Capture the cell that displays the provided text and extract its [X, Y] central coordinate. 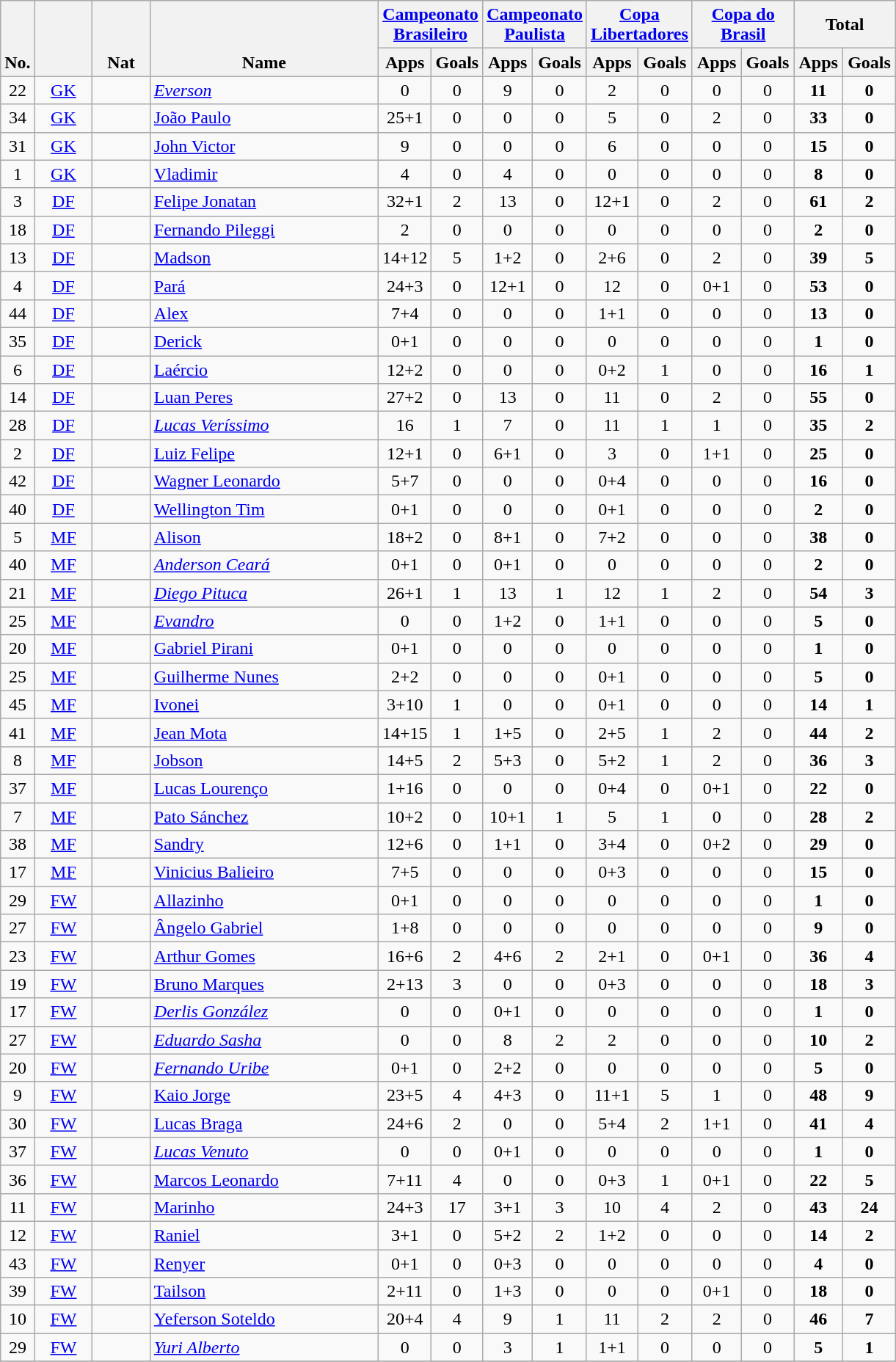
Bruno Marques [264, 984]
26+1 [405, 593]
12+2 [405, 369]
61 [819, 202]
Copa do Brasil [743, 25]
Marinho [264, 1207]
Gabriel Pirani [264, 649]
Marcos Leonardo [264, 1179]
14+15 [405, 732]
2+6 [612, 258]
Allazinho [264, 900]
Luan Peres [264, 398]
32+1 [405, 202]
25+1 [405, 118]
Felipe Jonatan [264, 202]
4+3 [508, 1096]
5+7 [405, 481]
3+10 [405, 704]
53 [819, 285]
Tailson [264, 1292]
2+11 [405, 1292]
Total [845, 25]
4+6 [508, 956]
7+2 [612, 537]
John Victor [264, 146]
3+4 [612, 845]
Ângelo Gabriel [264, 928]
Sandry [264, 845]
Nat [122, 38]
31 [18, 146]
Diego Pituca [264, 593]
Name [264, 38]
Ivonei [264, 704]
Wagner Leonardo [264, 481]
23 [18, 956]
Jean Mota [264, 732]
No. [18, 38]
Alison [264, 537]
Everson [264, 90]
Wellington Tim [264, 509]
45 [18, 704]
23+5 [405, 1096]
Evandro [264, 621]
Vladimir [264, 174]
46 [819, 1319]
Laércio [264, 369]
João Paulo [264, 118]
Fernando Pileggi [264, 230]
33 [819, 118]
42 [18, 481]
7+4 [405, 313]
2+5 [612, 732]
24+6 [405, 1124]
Derick [264, 341]
18+2 [405, 537]
Lucas Lourenço [264, 788]
Yuri Alberto [264, 1347]
20+4 [405, 1319]
12+6 [405, 845]
54 [819, 593]
21 [18, 593]
Raniel [264, 1235]
Renyer [264, 1263]
Lucas Venuto [264, 1151]
1+5 [508, 732]
2+1 [612, 956]
7+5 [405, 873]
1+16 [405, 788]
Guilherme Nunes [264, 677]
34 [18, 118]
Campeonato Paulista [535, 25]
Yeferson Soteldo [264, 1319]
Derlis González [264, 1012]
5+3 [508, 760]
Kaio Jorge [264, 1096]
10+2 [405, 817]
Arthur Gomes [264, 956]
Lucas Veríssimo [264, 426]
5+4 [612, 1124]
Jobson [264, 760]
48 [819, 1096]
Pato Sánchez [264, 817]
10+1 [508, 817]
Eduardo Sasha [264, 1040]
55 [819, 398]
Copa Libertadores [639, 25]
Madson [264, 258]
14+12 [405, 258]
Campeonato Brasileiro [430, 25]
30 [18, 1124]
Anderson Ceará [264, 565]
14+5 [405, 760]
19 [18, 984]
Fernando Uribe [264, 1068]
24 [869, 1207]
1+8 [405, 928]
Alex [264, 313]
6+1 [508, 454]
Lucas Braga [264, 1124]
8+1 [508, 537]
Pará [264, 285]
Luiz Felipe [264, 454]
11+1 [612, 1096]
7+11 [405, 1179]
16+6 [405, 956]
27+2 [405, 398]
Vinicius Balieiro [264, 873]
2+13 [405, 984]
1+3 [508, 1292]
